Return [X, Y] of the center of cell containing provided text 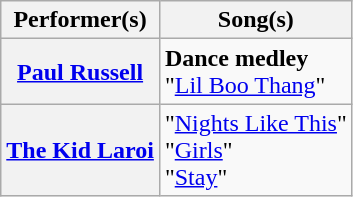
The Kid Laroi [80, 150]
"Nights Like This""Girls""Stay" [256, 150]
Paul Russell [80, 72]
Dance medley"Lil Boo Thang" [256, 72]
Song(s) [256, 20]
Performer(s) [80, 20]
